Output the (X, Y) coordinate of the center of the cell containing the given text.  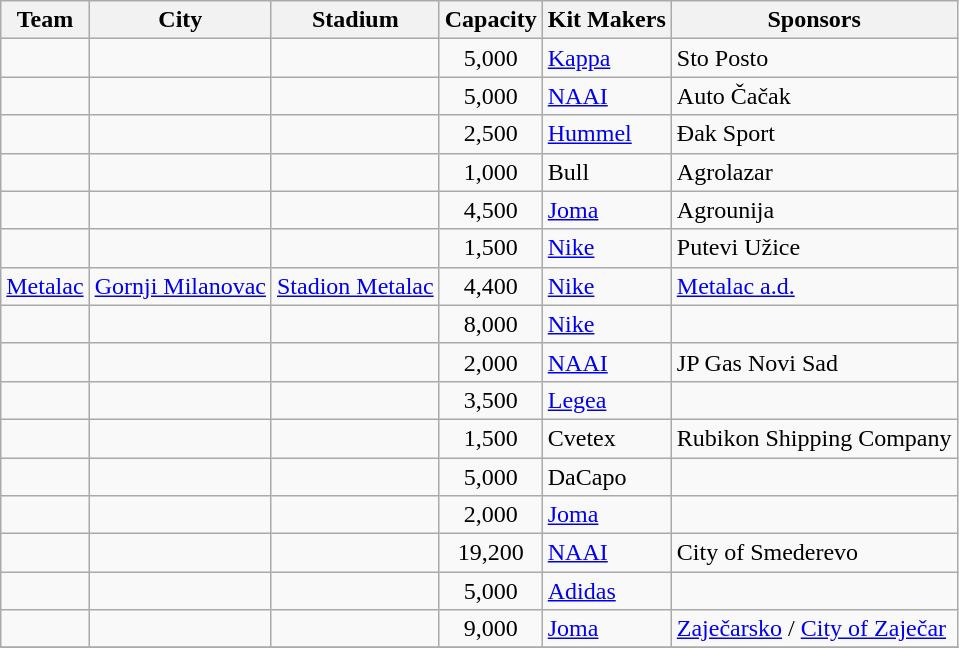
Zaječarsko / City of Zaječar (814, 629)
Gornji Milanovac (180, 286)
Stadion Metalac (355, 286)
Metalac a.d. (814, 286)
Agrounija (814, 210)
Kit Makers (606, 20)
Auto Čačak (814, 96)
Cvetex (606, 438)
4,400 (490, 286)
City (180, 20)
3,500 (490, 400)
Sto Posto (814, 58)
Rubikon Shipping Company (814, 438)
19,200 (490, 553)
Putevi Užice (814, 248)
Agrolazar (814, 172)
City of Smederevo (814, 553)
Adidas (606, 591)
2,500 (490, 134)
Metalac (45, 286)
Stadium (355, 20)
Hummel (606, 134)
1,000 (490, 172)
Legea (606, 400)
DaCapo (606, 477)
8,000 (490, 324)
Bull (606, 172)
Capacity (490, 20)
Sponsors (814, 20)
9,000 (490, 629)
Team (45, 20)
JP Gas Novi Sad (814, 362)
Kappa (606, 58)
Đak Sport (814, 134)
4,500 (490, 210)
